Provide the (X, Y) coordinate of the cell's center where the given text is located.  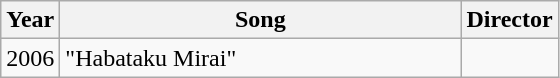
"Habataku Mirai" (260, 58)
Director (510, 20)
Year (30, 20)
Song (260, 20)
2006 (30, 58)
